Extract the (X, Y) coordinate from the center of the cell holding the provided text.  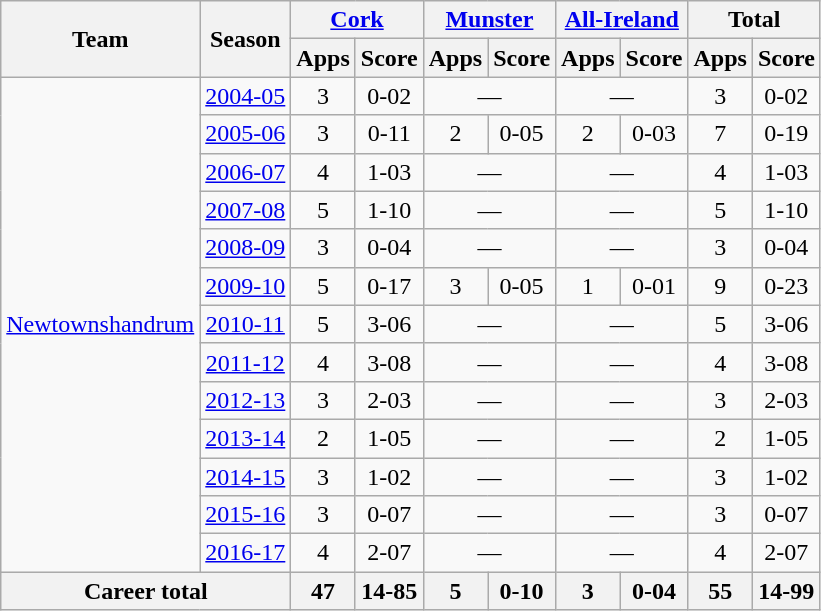
2008-09 (246, 248)
0-17 (389, 286)
Team (100, 39)
55 (720, 591)
2007-08 (246, 210)
47 (323, 591)
9 (720, 286)
0-03 (654, 134)
0-01 (654, 286)
0-10 (522, 591)
Newtownshandrum (100, 324)
Career total (146, 591)
2004-05 (246, 96)
Total (754, 20)
14-85 (389, 591)
2011-12 (246, 362)
2012-13 (246, 400)
7 (720, 134)
1 (588, 286)
2005-06 (246, 134)
Cork (357, 20)
2013-14 (246, 438)
2014-15 (246, 477)
2010-11 (246, 324)
Season (246, 39)
2015-16 (246, 515)
14-99 (786, 591)
2016-17 (246, 553)
2006-07 (246, 172)
2009-10 (246, 286)
Munster (489, 20)
0-23 (786, 286)
0-19 (786, 134)
All-Ireland (622, 20)
0-11 (389, 134)
